Pinpoint the cell where the given text exists, returning its (x, y) midpoint coordinate. 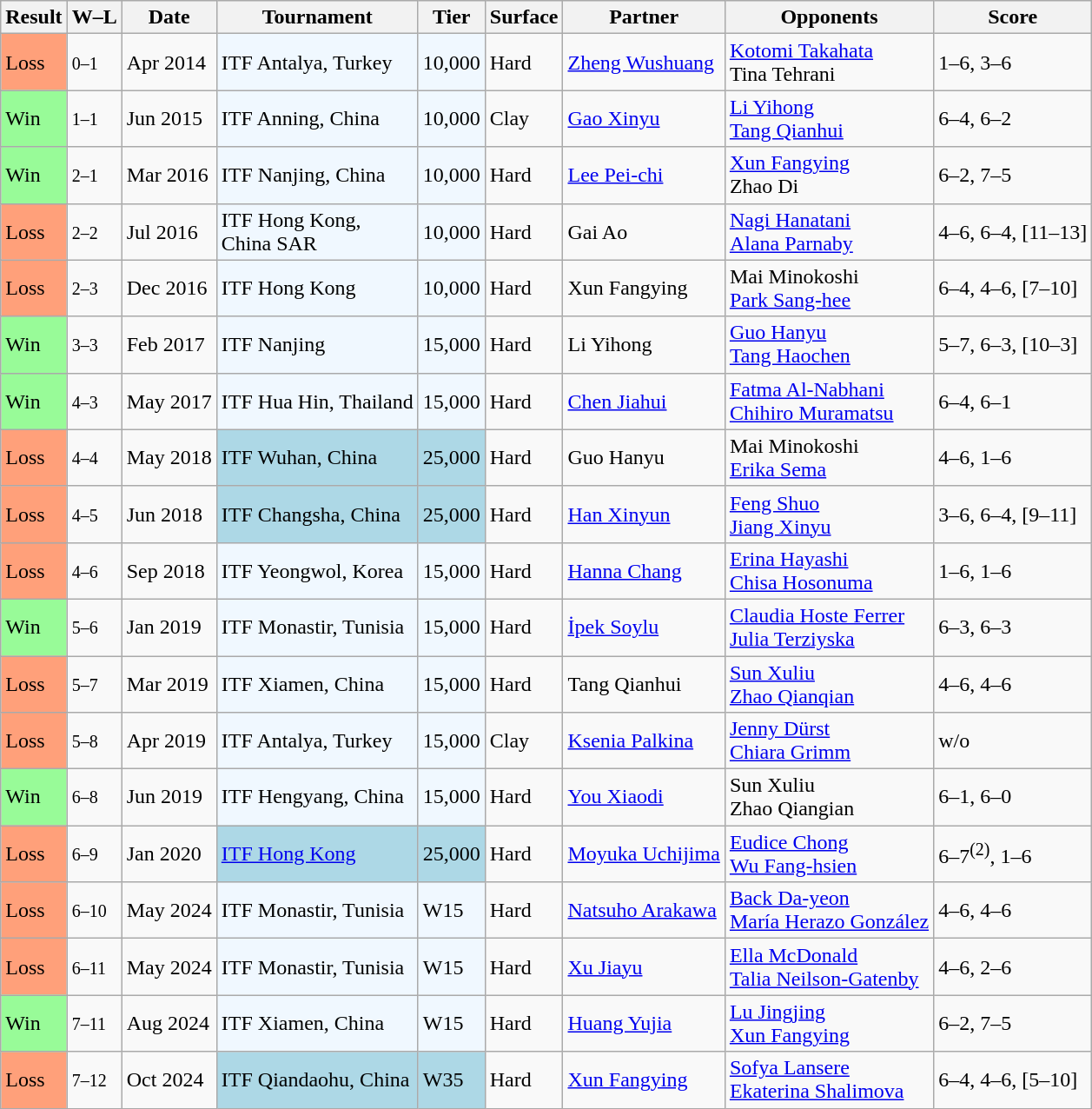
Guo Hanyu (644, 457)
5–7 (94, 683)
Fatma Al-Nabhani Chihiro Muramatsu (829, 402)
You Xiaodi (644, 798)
Huang Yujia (644, 1024)
ITF Hong Kong, China SAR (317, 231)
7–11 (94, 1024)
ITF Wuhan, China (317, 457)
Jun 2015 (169, 118)
Ella McDonald Talia Neilson-Gatenby (829, 966)
Claudia Hoste Ferrer Julia Terziyska (829, 628)
Mai Minokoshi Erika Sema (829, 457)
6–10 (94, 911)
Li Yihong Tang Qianhui (829, 118)
6–3, 6–3 (1013, 628)
Kotomi Takahata Tina Tehrani (829, 63)
W35 (452, 1079)
3–6, 6–4, [9–11] (1013, 515)
Back Da-yeon María Herazo González (829, 911)
7–12 (94, 1079)
Jul 2016 (169, 231)
Sep 2018 (169, 570)
6–4, 6–2 (1013, 118)
Lee Pei-chi (644, 176)
Lu Jingjing Xun Fangying (829, 1024)
ITF Nanjing, China (317, 176)
6–4, 4–6, [5–10] (1013, 1079)
Mar 2019 (169, 683)
4–6, 2–6 (1013, 966)
4–6, 6–4, [11–13] (1013, 231)
Score (1013, 17)
Xu Jiayu (644, 966)
May 2017 (169, 402)
Mar 2016 (169, 176)
Tournament (317, 17)
Oct 2024 (169, 1079)
Tier (452, 17)
Sun Xuliu Zhao Qiangian (829, 798)
5–7, 6–3, [10–3] (1013, 344)
6–4, 6–1 (1013, 402)
Li Yihong (644, 344)
Gao Xinyu (644, 118)
Zheng Wushuang (644, 63)
Jun 2019 (169, 798)
Opponents (829, 17)
Tang Qianhui (644, 683)
ITF Hua Hin, Thailand (317, 402)
Date (169, 17)
ITF Changsha, China (317, 515)
Apr 2014 (169, 63)
6–9 (94, 853)
Dec 2016 (169, 289)
1–6, 3–6 (1013, 63)
Apr 2019 (169, 740)
Partner (644, 17)
3–3 (94, 344)
Jan 2020 (169, 853)
Feng Shuo Jiang Xinyu (829, 515)
Eudice Chong Wu Fang-hsien (829, 853)
Gai Ao (644, 231)
6–1, 6–0 (1013, 798)
2–3 (94, 289)
Nagi Hanatani Alana Parnaby (829, 231)
Surface (524, 17)
Feb 2017 (169, 344)
6–8 (94, 798)
Jan 2019 (169, 628)
5–6 (94, 628)
Moyuka Uchijima (644, 853)
w/o (1013, 740)
6–7(2), 1–6 (1013, 853)
ITF Nanjing (317, 344)
4–3 (94, 402)
Xun Fangying Zhao Di (829, 176)
W–L (94, 17)
ITF Hengyang, China (317, 798)
4–5 (94, 515)
Sun Xuliu Zhao Qianqian (829, 683)
6–4, 4–6, [7–10] (1013, 289)
Result (34, 17)
Mai Minokoshi Park Sang-hee (829, 289)
Sofya Lansere Ekaterina Shalimova (829, 1079)
2–1 (94, 176)
ITF Qiandaohu, China (317, 1079)
4–6 (94, 570)
Aug 2024 (169, 1024)
4–6, 1–6 (1013, 457)
1–6, 1–6 (1013, 570)
Chen Jiahui (644, 402)
4–4 (94, 457)
Natsuho Arakawa (644, 911)
ITF Anning, China (317, 118)
Jun 2018 (169, 515)
2–2 (94, 231)
6–11 (94, 966)
Erina Hayashi Chisa Hosonuma (829, 570)
1–1 (94, 118)
0–1 (94, 63)
İpek Soylu (644, 628)
5–8 (94, 740)
ITF Yeongwol, Korea (317, 570)
Guo Hanyu Tang Haochen (829, 344)
Hanna Chang (644, 570)
May 2018 (169, 457)
Jenny Dürst Chiara Grimm (829, 740)
Han Xinyun (644, 515)
Ksenia Palkina (644, 740)
